Return [X, Y] of the center of cell containing provided text 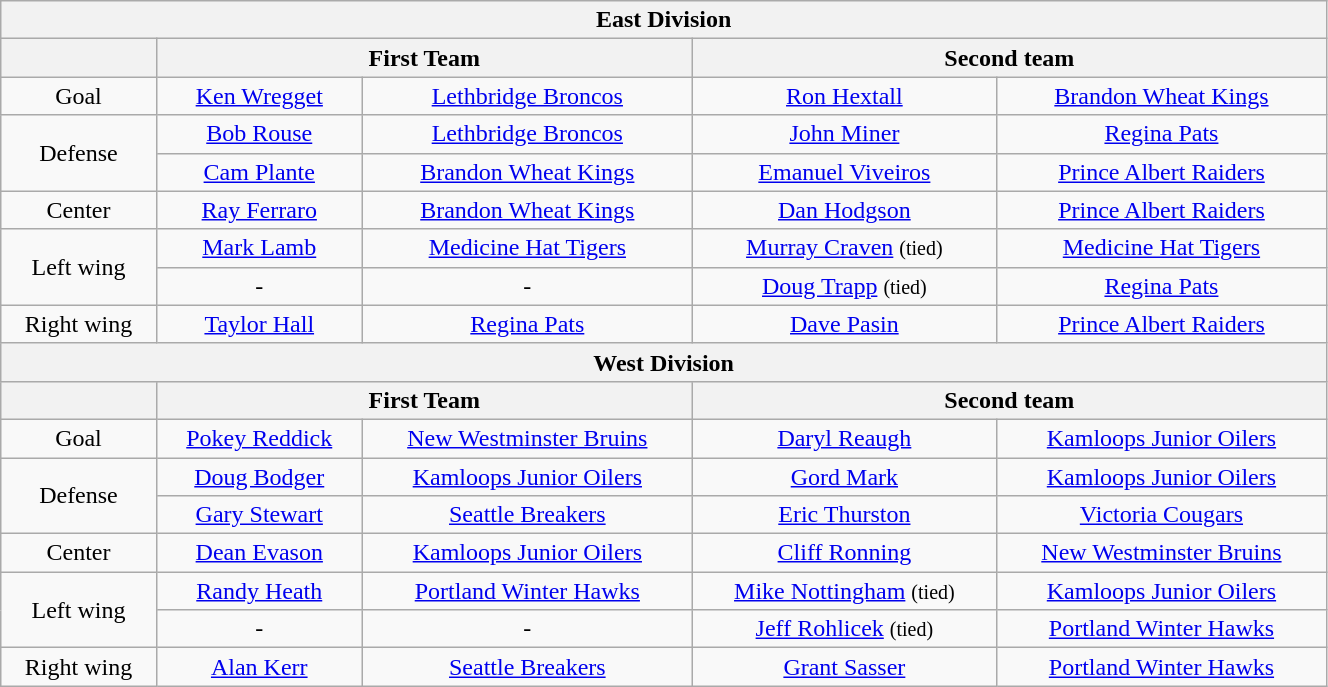
Doug Trapp (tied) [844, 286]
Daryl Reaugh [844, 438]
Dean Evason [259, 553]
Grant Sasser [844, 667]
John Miner [844, 134]
Eric Thurston [844, 515]
West Division [664, 362]
Bob Rouse [259, 134]
Ray Ferraro [259, 210]
Taylor Hall [259, 324]
Cliff Ronning [844, 553]
Ken Wregget [259, 96]
Randy Heath [259, 591]
Emanuel Viveiros [844, 172]
Murray Craven (tied) [844, 248]
Alan Kerr [259, 667]
Mike Nottingham (tied) [844, 591]
Ron Hextall [844, 96]
Doug Bodger [259, 477]
Gary Stewart [259, 515]
Mark Lamb [259, 248]
Jeff Rohlicek (tied) [844, 629]
Gord Mark [844, 477]
Dan Hodgson [844, 210]
Pokey Reddick [259, 438]
East Division [664, 20]
Cam Plante [259, 172]
Dave Pasin [844, 324]
Victoria Cougars [1161, 515]
